From the cell containing the given text, extract its center point as (x, y) coordinate. 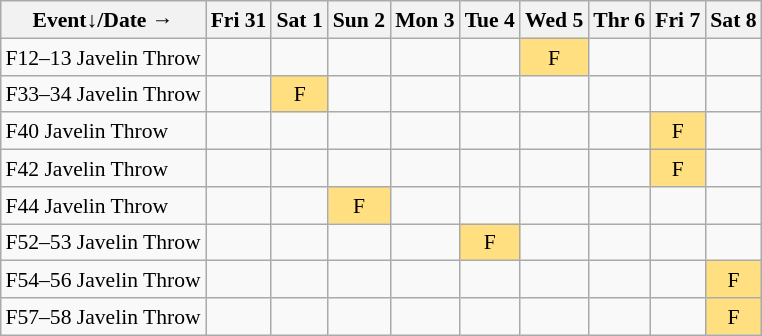
F42 Javelin Throw (102, 168)
Tue 4 (490, 20)
Fri 31 (239, 20)
Sun 2 (359, 20)
Event↓/Date → (102, 20)
F52–53 Javelin Throw (102, 242)
F57–58 Javelin Throw (102, 316)
Fri 7 (678, 20)
Thr 6 (619, 20)
Mon 3 (424, 20)
Sat 8 (733, 20)
F44 Javelin Throw (102, 204)
Sat 1 (299, 20)
Wed 5 (554, 20)
F12–13 Javelin Throw (102, 56)
F54–56 Javelin Throw (102, 280)
F40 Javelin Throw (102, 130)
F33–34 Javelin Throw (102, 94)
